Detect which cell encompasses the target text, then output its [x, y] center coordinate. 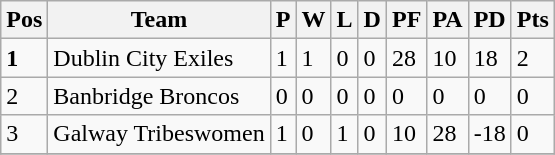
L [344, 20]
Team [159, 20]
Dublin City Exiles [159, 58]
Banbridge Broncos [159, 96]
PA [448, 20]
D [372, 20]
Pts [532, 20]
PF [406, 20]
Galway Tribeswomen [159, 134]
18 [490, 58]
P [283, 20]
-18 [490, 134]
PD [490, 20]
W [314, 20]
Pos [24, 20]
3 [24, 134]
